Search for the cell housing the specified text and yield its (x, y) center coordinate. 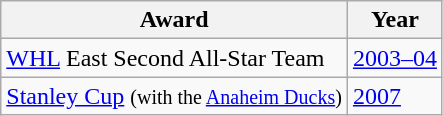
Year (394, 20)
WHL East Second All-Star Team (174, 58)
2003–04 (394, 58)
Stanley Cup (with the Anaheim Ducks) (174, 96)
2007 (394, 96)
Award (174, 20)
